Find where the given text appears and provide that cell's center as [x, y] coordinate. 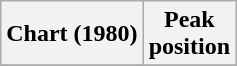
Chart (1980) [72, 34]
Peakposition [189, 34]
